Pinpoint the cell where the given text exists, returning its [x, y] midpoint coordinate. 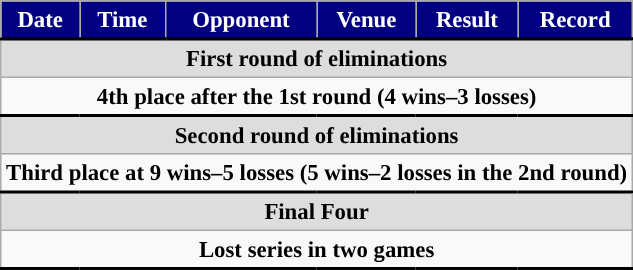
Opponent [241, 20]
Second round of eliminations [317, 135]
Lost series in two games [317, 250]
4th place after the 1st round (4 wins–3 losses) [317, 97]
Record [576, 20]
Time [122, 20]
First round of eliminations [317, 58]
Final Four [317, 212]
Third place at 9 wins–5 losses (5 wins–2 losses in the 2nd round) [317, 173]
Result [467, 20]
Date [40, 20]
Venue [366, 20]
